Find where the given text appears and provide that cell's center as (x, y) coordinate. 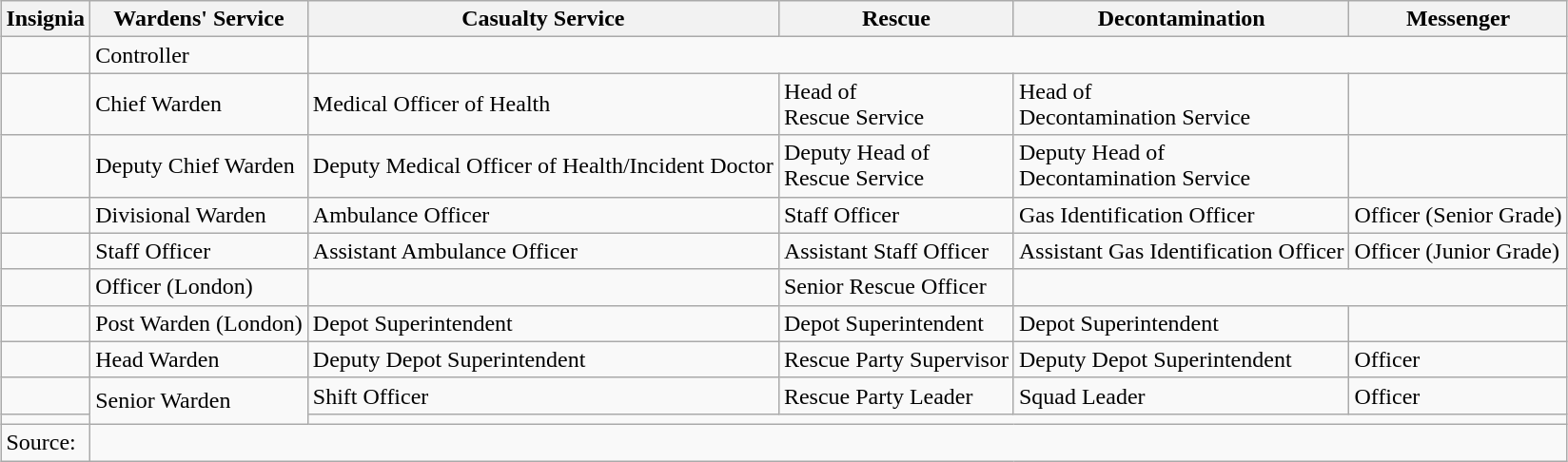
Officer (London) (200, 287)
Messenger (1458, 19)
Deputy Head of Decontamination Service (1182, 165)
Assistant Gas Identification Officer (1182, 251)
Medical Officer of Health (542, 105)
Deputy Chief Warden (200, 165)
Head Warden (200, 359)
Ambulance Officer (542, 215)
Gas Identification Officer (1182, 215)
Assistant Ambulance Officer (542, 251)
Squad Leader (1182, 395)
Casualty Service (542, 19)
Rescue (896, 19)
Officer (Junior Grade) (1458, 251)
Source: (46, 442)
Decontamination (1182, 19)
Head of Decontamination Service (1182, 105)
Deputy Head of Rescue Service (896, 165)
Assistant Staff Officer (896, 251)
Rescue Party Leader (896, 395)
Controller (200, 55)
Head of Rescue Service (896, 105)
Chief Warden (200, 105)
Senior Warden (200, 401)
Officer (Senior Grade) (1458, 215)
Insignia (46, 19)
Post Warden (London) (200, 323)
Rescue Party Supervisor (896, 359)
Deputy Medical Officer of Health/Incident Doctor (542, 165)
Senior Rescue Officer (896, 287)
Divisional Warden (200, 215)
Shift Officer (542, 395)
Wardens' Service (200, 19)
